Locate the cell with the specified text and output its (x, y) center coordinate. 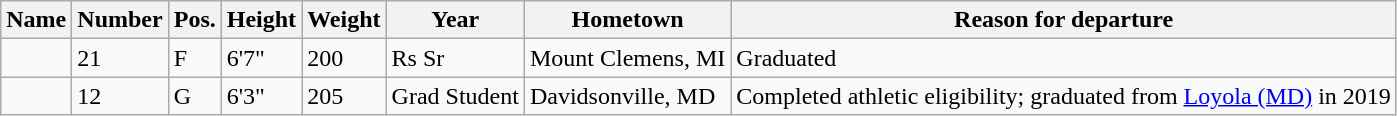
G (194, 96)
Rs Sr (455, 58)
21 (120, 58)
Pos. (194, 20)
Davidsonville, MD (627, 96)
6'3" (261, 96)
Reason for departure (1064, 20)
Graduated (1064, 58)
6'7" (261, 58)
Hometown (627, 20)
200 (344, 58)
Weight (344, 20)
205 (344, 96)
Mount Clemens, MI (627, 58)
F (194, 58)
Completed athletic eligibility; graduated from Loyola (MD) in 2019 (1064, 96)
Number (120, 20)
12 (120, 96)
Name (36, 20)
Height (261, 20)
Grad Student (455, 96)
Year (455, 20)
